Detect which cell encompasses the target text, then output its [X, Y] center coordinate. 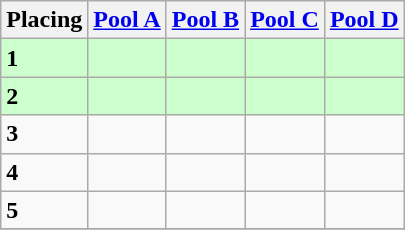
1 [44, 58]
Pool B [205, 20]
Pool A [127, 20]
Pool D [364, 20]
2 [44, 96]
Pool C [285, 20]
4 [44, 172]
3 [44, 134]
Placing [44, 20]
5 [44, 210]
